Extract the (X, Y) coordinate from the center of the cell holding the provided text.  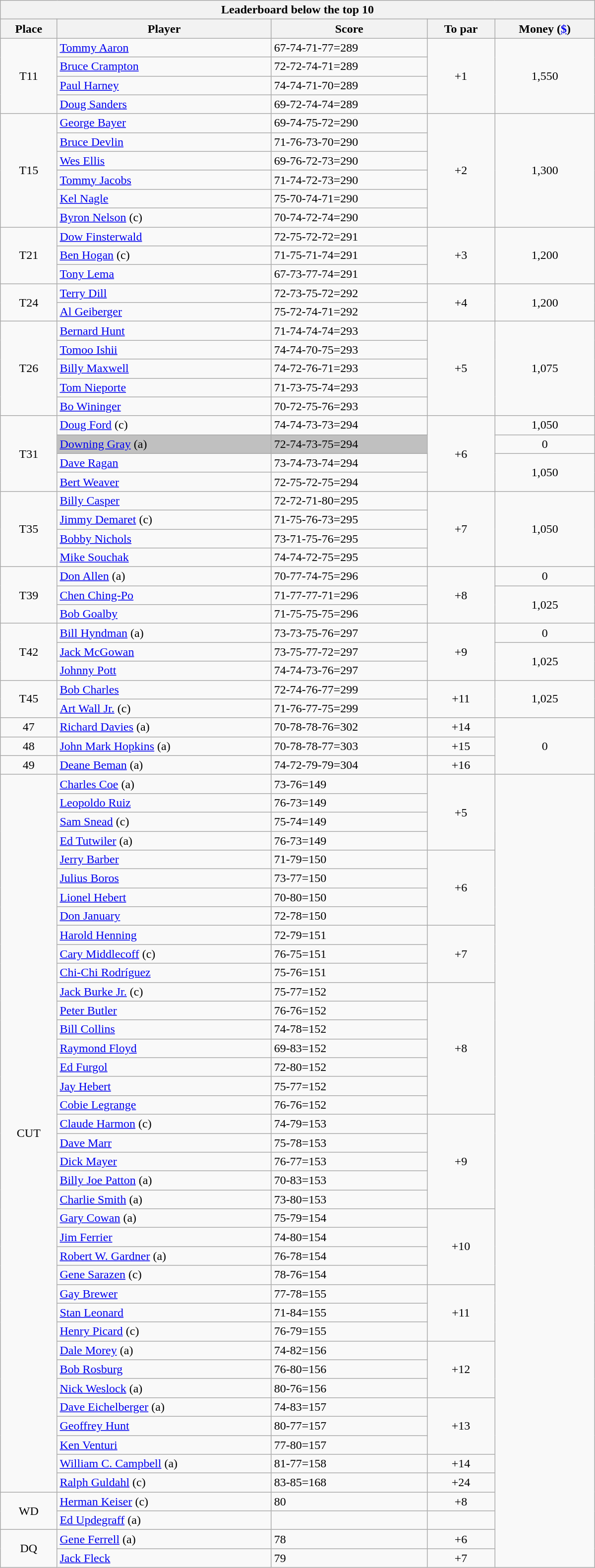
Terry Dill (164, 293)
Bruce Devlin (164, 142)
72-78=150 (349, 916)
74-74-72-75=295 (349, 558)
72-74-73-75=294 (349, 444)
Score (349, 29)
Downing Gray (a) (164, 444)
+24 (461, 1483)
To par (461, 29)
+12 (461, 1369)
73-80=153 (349, 1199)
Al Geiberger (164, 312)
47 (29, 727)
Jack McGowan (164, 652)
John Mark Hopkins (a) (164, 746)
+10 (461, 1247)
76-79=155 (349, 1331)
WD (29, 1511)
Kel Nagle (164, 198)
Doug Ford (c) (164, 425)
Ken Venturi (164, 1445)
+4 (461, 303)
74-72-76-71=293 (349, 369)
T24 (29, 303)
75-79=154 (349, 1218)
75-76=151 (349, 973)
Jim Ferrier (164, 1237)
74-74-73-73=294 (349, 425)
Tommy Aaron (164, 48)
Bobby Nichols (164, 538)
Ed Tutwiler (a) (164, 841)
Charles Coe (a) (164, 784)
67-73-77-74=291 (349, 274)
74-82=156 (349, 1350)
T35 (29, 529)
Nick Weslock (a) (164, 1388)
67-74-71-77=289 (349, 48)
Bo Wininger (164, 406)
80 (349, 1502)
72-74-76-77=299 (349, 690)
Deane Beman (a) (164, 765)
Dow Finsterwald (164, 237)
74-74-70-75=293 (349, 350)
Mike Souchak (164, 558)
Dave Ragan (164, 463)
DQ (29, 1549)
Ralph Guldahl (c) (164, 1483)
Bill Collins (164, 1029)
Sam Snead (c) (164, 821)
T45 (29, 699)
75-78=153 (349, 1142)
70-72-75-76=293 (349, 406)
Charlie Smith (a) (164, 1199)
Paul Harney (164, 85)
73-75-77-72=297 (349, 652)
Herman Keiser (c) (164, 1502)
48 (29, 746)
Geoffrey Hunt (164, 1426)
78-76=154 (349, 1275)
Dave Eichelberger (a) (164, 1407)
70-78-78-76=302 (349, 727)
71-76-77-75=299 (349, 708)
71-79=150 (349, 860)
Bob Goalby (164, 614)
72-75-72-75=294 (349, 482)
76-75=151 (349, 954)
72-75-72-72=291 (349, 237)
76-77=153 (349, 1162)
73-71-75-76=295 (349, 538)
74-83=157 (349, 1407)
Gene Ferrell (a) (164, 1539)
Byron Nelson (c) (164, 217)
Place (29, 29)
Wes Ellis (164, 161)
Chi-Chi Rodríguez (164, 973)
Ed Furgol (164, 1067)
71-75-76-73=295 (349, 519)
Billy Maxwell (164, 369)
1,550 (544, 76)
T42 (29, 652)
Gary Cowan (a) (164, 1218)
Tom Nieporte (164, 387)
72-73-75-72=292 (349, 293)
73-74-73-74=294 (349, 463)
77-80=157 (349, 1445)
Doug Sanders (164, 104)
Gene Sarazen (c) (164, 1275)
75-70-74-71=290 (349, 198)
T21 (29, 255)
Harold Henning (164, 935)
Leopoldo Ruiz (164, 803)
Gay Brewer (164, 1294)
80-76=156 (349, 1388)
Cobie Legrange (164, 1105)
Jack Burke Jr. (c) (164, 992)
T31 (29, 453)
77-78=155 (349, 1294)
71-75-71-74=291 (349, 255)
71-75-75-75=296 (349, 614)
Dick Mayer (164, 1162)
Raymond Floyd (164, 1048)
Billy Casper (164, 501)
72-80=152 (349, 1067)
75-72-74-71=292 (349, 312)
Money ($) (544, 29)
71-76-73-70=290 (349, 142)
Stan Leonard (164, 1313)
76-78=154 (349, 1256)
80-77=157 (349, 1426)
74-72-79-79=304 (349, 765)
Tony Lema (164, 274)
74-78=152 (349, 1029)
71-77-77-71=296 (349, 595)
81-77=158 (349, 1464)
69-74-75-72=290 (349, 123)
+2 (461, 170)
73-73-75-76=297 (349, 633)
Tommy Jacobs (164, 180)
1,300 (544, 170)
Bill Hyndman (a) (164, 633)
73-76=149 (349, 784)
Dave Marr (164, 1142)
Chen Ching-Po (164, 595)
Jay Hebert (164, 1086)
72-79=151 (349, 935)
Dale Morey (a) (164, 1350)
71-73-75-74=293 (349, 387)
75-74=149 (349, 821)
T15 (29, 170)
Bob Charles (164, 690)
70-77-74-75=296 (349, 576)
CUT (29, 1133)
70-83=153 (349, 1181)
Bob Rosburg (164, 1369)
Bert Weaver (164, 482)
Peter Butler (164, 1010)
Julius Boros (164, 878)
Ed Updegraff (a) (164, 1520)
Tomoo Ishii (164, 350)
69-76-72-73=290 (349, 161)
72-72-74-71=289 (349, 66)
72-72-71-80=295 (349, 501)
T39 (29, 595)
T26 (29, 369)
Bruce Crampton (164, 66)
74-80=154 (349, 1237)
73-77=150 (349, 878)
76-80=156 (349, 1369)
Cary Middlecoff (c) (164, 954)
69-72-74-74=289 (349, 104)
71-84=155 (349, 1313)
Claude Harmon (c) (164, 1124)
74-74-71-70=289 (349, 85)
71-74-74-74=293 (349, 331)
Art Wall Jr. (c) (164, 708)
Jerry Barber (164, 860)
William C. Campbell (a) (164, 1464)
70-80=150 (349, 897)
T11 (29, 76)
79 (349, 1558)
+3 (461, 255)
74-74-73-76=297 (349, 671)
+16 (461, 765)
George Bayer (164, 123)
69-83=152 (349, 1048)
Robert W. Gardner (a) (164, 1256)
+13 (461, 1426)
Leaderboard below the top 10 (297, 10)
78 (349, 1539)
Jimmy Demaret (c) (164, 519)
70-78-78-77=303 (349, 746)
1,075 (544, 369)
Ben Hogan (c) (164, 255)
+15 (461, 746)
Player (164, 29)
Don Allen (a) (164, 576)
Lionel Hebert (164, 897)
Johnny Pott (164, 671)
Bernard Hunt (164, 331)
+1 (461, 76)
Don January (164, 916)
Richard Davies (a) (164, 727)
Henry Picard (c) (164, 1331)
49 (29, 765)
74-79=153 (349, 1124)
Billy Joe Patton (a) (164, 1181)
70-74-72-74=290 (349, 217)
Jack Fleck (164, 1558)
83-85=168 (349, 1483)
71-74-72-73=290 (349, 180)
